Find where the given text appears and provide that cell's center as [x, y] coordinate. 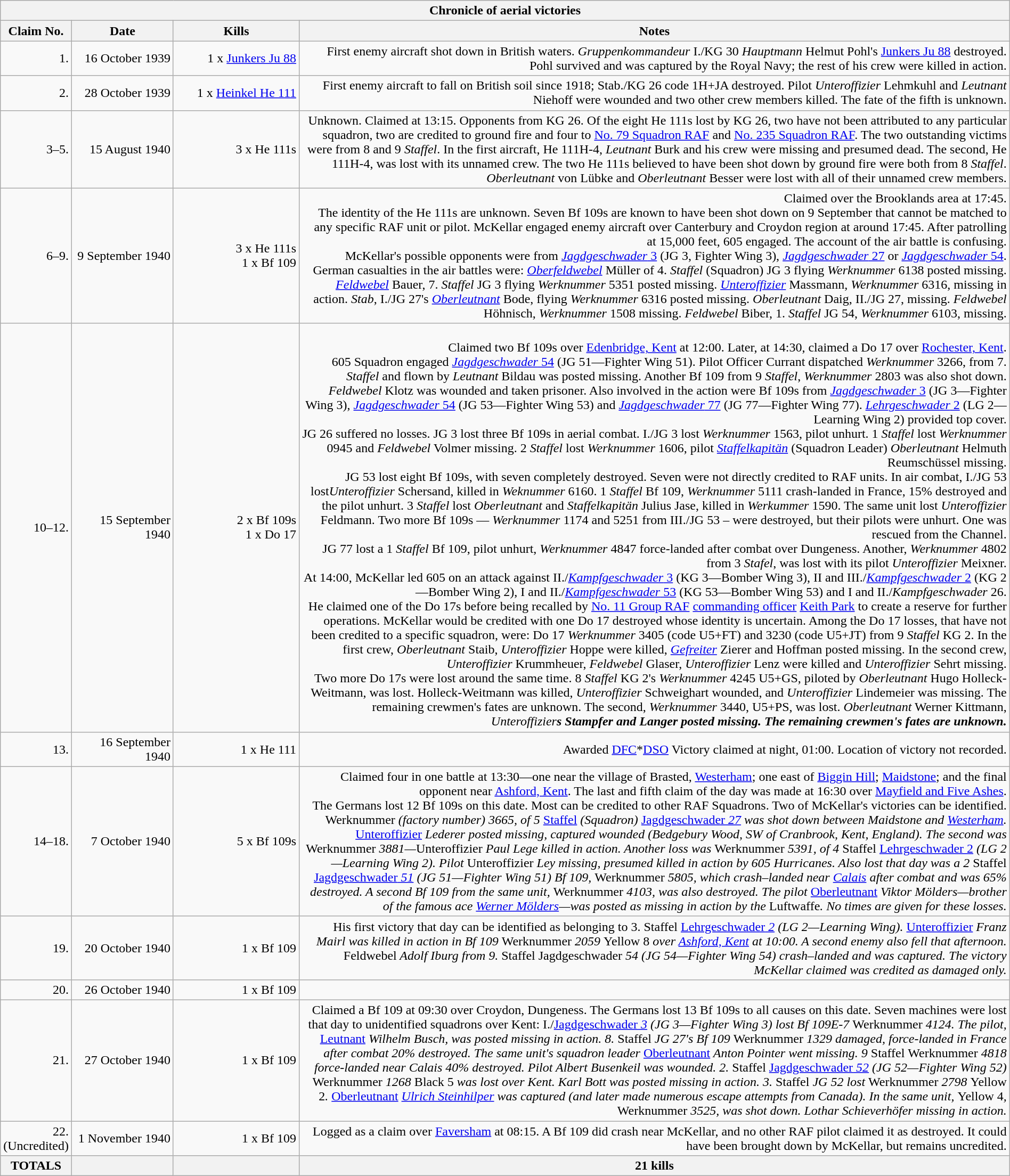
5 x Bf 109s [236, 842]
22. (Uncredited) [36, 1138]
3 x He 111s [236, 149]
2 x Bf 109s1 x Do 17 [236, 527]
6–9. [36, 256]
Date [123, 31]
16 October 1939 [123, 59]
21. [36, 1060]
3 x He 111s1 x Bf 109 [236, 256]
15 September 1940 [123, 527]
14–18. [36, 842]
1 November 1940 [123, 1138]
7 October 1940 [123, 842]
13. [36, 749]
1. [36, 59]
20. [36, 990]
16 September 1940 [123, 749]
10–12. [36, 527]
1 x He 111 [236, 749]
1 x Junkers Ju 88 [236, 59]
27 October 1940 [123, 1060]
Claim No. [36, 31]
26 October 1940 [123, 990]
21 kills [655, 1166]
Awarded DFC*DSO Victory claimed at night, 01:00. Location of victory not recorded. [655, 749]
2. [36, 93]
3–5. [36, 149]
20 October 1940 [123, 948]
28 October 1939 [123, 93]
15 August 1940 [123, 149]
1 x Heinkel He 111 [236, 93]
19. [36, 948]
TOTALS [36, 1166]
9 September 1940 [123, 256]
Notes [655, 31]
Kills [236, 31]
Chronicle of aerial victories [505, 11]
